Search for the cell housing the specified text and yield its [X, Y] center coordinate. 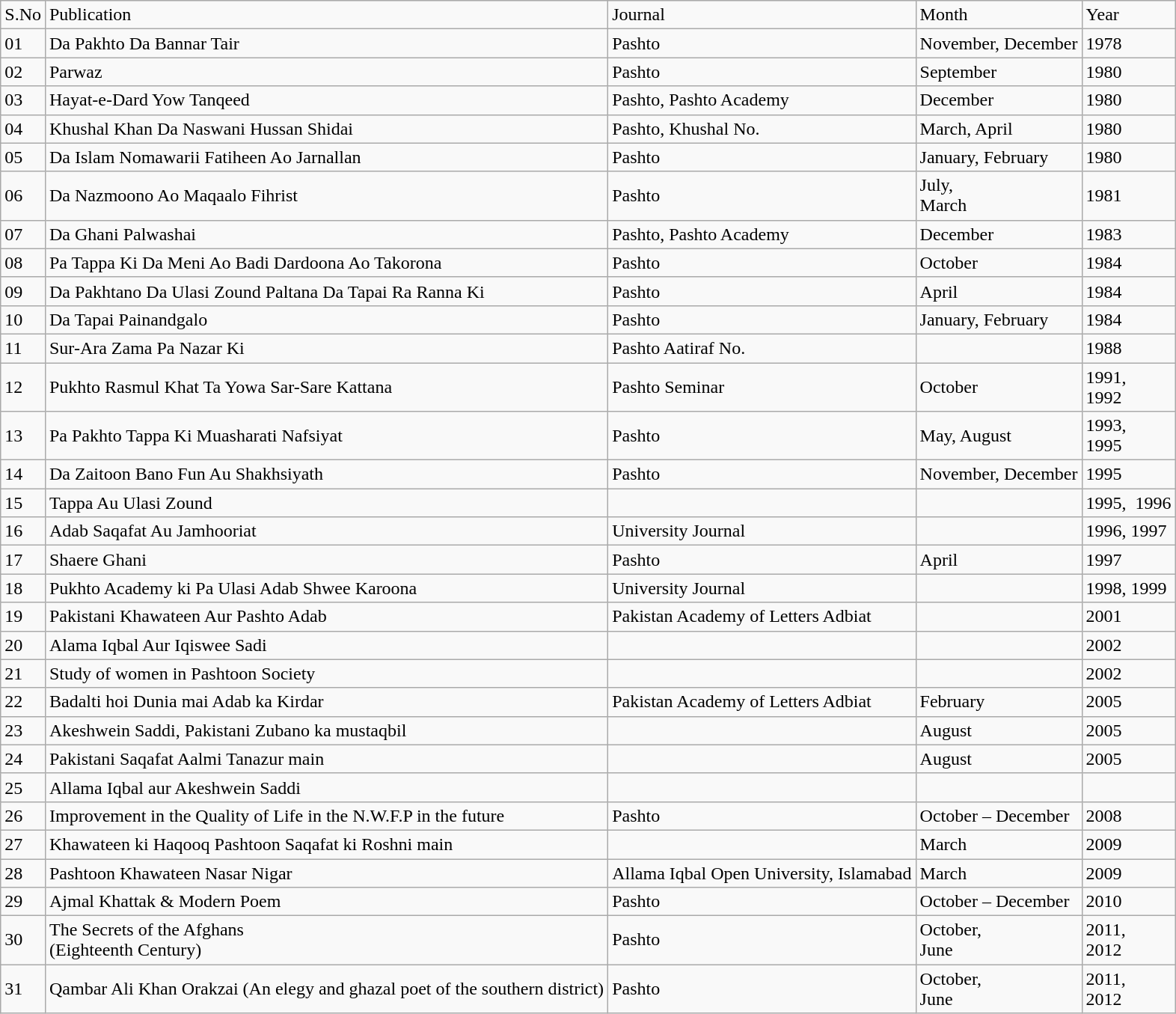
1993,1995 [1128, 436]
30 [23, 940]
31 [23, 989]
1998, 1999 [1128, 588]
Qambar Ali Khan Orakzai (An elegy and ghazal poet of the southern district) [326, 989]
22 [23, 702]
01 [23, 43]
03 [23, 100]
Badalti hoi Dunia mai Adab ka Kirdar [326, 702]
Pashto Seminar [762, 386]
1996, 1997 [1128, 531]
1995 [1128, 474]
11 [23, 348]
Da Pakhtano Da Ulasi Zound Paltana Da Tapai Ra Ranna Ki [326, 291]
26 [23, 816]
14 [23, 474]
Da Nazmoono Ao Maqaalo Fihrist [326, 196]
15 [23, 503]
September [999, 72]
February [999, 702]
2008 [1128, 816]
Study of women in Pashtoon Society [326, 674]
23 [23, 730]
Pashto, Khushal No. [762, 129]
09 [23, 291]
1981 [1128, 196]
10 [23, 320]
Khawateen ki Haqooq Pashtoon Saqafat ki Roshni main [326, 844]
1983 [1128, 234]
Akeshwein Saddi, Pakistani Zubano ka mustaqbil [326, 730]
The Secrets of the Afghans(Eighteenth Century) [326, 940]
2001 [1128, 617]
Shaere Ghani [326, 560]
Parwaz [326, 72]
Pukhto Academy ki Pa Ulasi Adab Shwee Karoona [326, 588]
20 [23, 645]
2010 [1128, 902]
28 [23, 873]
Pashtoon Khawateen Nasar Nigar [326, 873]
16 [23, 531]
Hayat-e-Dard Yow Tanqeed [326, 100]
Publication [326, 15]
02 [23, 72]
1978 [1128, 43]
Year [1128, 15]
Ajmal Khattak & Modern Poem [326, 902]
Month [999, 15]
Khushal Khan Da Naswani Hussan Shidai [326, 129]
06 [23, 196]
12 [23, 386]
July,March [999, 196]
May, August [999, 436]
13 [23, 436]
Alama Iqbal Aur Iqiswee Sadi [326, 645]
S.No [23, 15]
19 [23, 617]
Pa Pakhto Tappa Ki Muasharati Nafsiyat [326, 436]
Pakistani Saqafat Aalmi Tanazur main [326, 759]
21 [23, 674]
27 [23, 844]
1991,1992 [1128, 386]
Da Ghani Palwashai [326, 234]
1995, 1996 [1128, 503]
Adab Saqafat Au Jamhooriat [326, 531]
Improvement in the Quality of Life in the N.W.F.P in the future [326, 816]
Allama Iqbal Open University, Islamabad [762, 873]
Pukhto Rasmul Khat Ta Yowa Sar-Sare Kattana [326, 386]
Da Islam Nomawarii Fatiheen Ao Jarnallan [326, 157]
18 [23, 588]
Journal [762, 15]
04 [23, 129]
24 [23, 759]
Pashto Aatiraf No. [762, 348]
29 [23, 902]
1997 [1128, 560]
Allama Iqbal aur Akeshwein Saddi [326, 787]
07 [23, 234]
Da Zaitoon Bano Fun Au Shakhsiyath [326, 474]
Pakistani Khawateen Aur Pashto Adab [326, 617]
Tappa Au Ulasi Zound [326, 503]
17 [23, 560]
Da Pakhto Da Bannar Tair [326, 43]
25 [23, 787]
1988 [1128, 348]
March, April [999, 129]
Da Tapai Painandgalo [326, 320]
08 [23, 263]
Sur-Ara Zama Pa Nazar Ki [326, 348]
05 [23, 157]
Pa Tappa Ki Da Meni Ao Badi Dardoona Ao Takorona [326, 263]
